Return the [x, y] coordinate for the center point of the cell that contains the specified text.  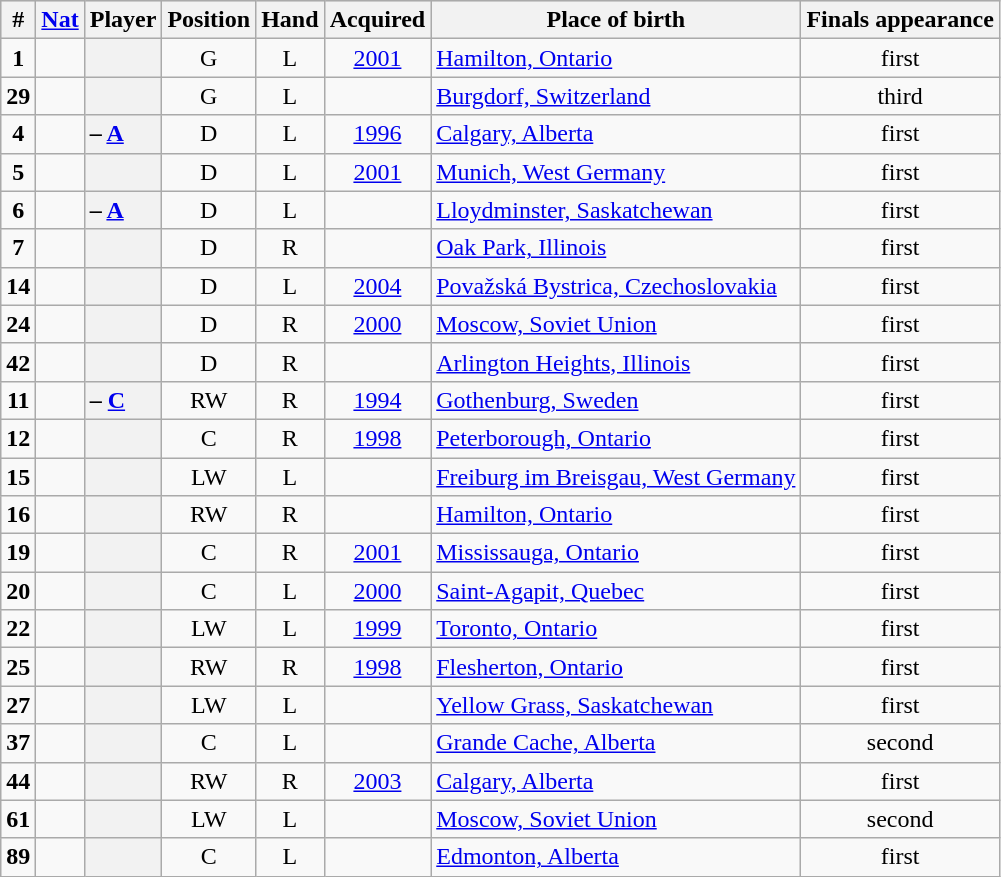
Hand [290, 20]
Flesherton, Ontario [616, 667]
12 [18, 438]
# [18, 20]
37 [18, 743]
14 [18, 286]
Považská Bystrica, Czechoslovakia [616, 286]
Place of birth [616, 20]
Lloydminster, Saskatchewan [616, 210]
Finals appearance [900, 20]
Saint-Agapit, Quebec [616, 591]
61 [18, 819]
2003 [378, 781]
19 [18, 553]
1994 [378, 400]
2004 [378, 286]
Toronto, Ontario [616, 629]
22 [18, 629]
Nat [60, 20]
15 [18, 477]
29 [18, 96]
Burgdorf, Switzerland [616, 96]
5 [18, 172]
16 [18, 515]
7 [18, 248]
Edmonton, Alberta [616, 857]
44 [18, 781]
27 [18, 705]
89 [18, 857]
1999 [378, 629]
1996 [378, 134]
Acquired [378, 20]
Peterborough, Ontario [616, 438]
third [900, 96]
Arlington Heights, Illinois [616, 362]
42 [18, 362]
6 [18, 210]
Player [123, 20]
Position [209, 20]
Oak Park, Illinois [616, 248]
Yellow Grass, Saskatchewan [616, 705]
Grande Cache, Alberta [616, 743]
24 [18, 324]
4 [18, 134]
Munich, West Germany [616, 172]
Gothenburg, Sweden [616, 400]
Freiburg im Breisgau, West Germany [616, 477]
1 [18, 58]
– C [123, 400]
25 [18, 667]
11 [18, 400]
Mississauga, Ontario [616, 553]
20 [18, 591]
